Scan for the cell matching the given text and deliver its [x, y] coordinate at center. 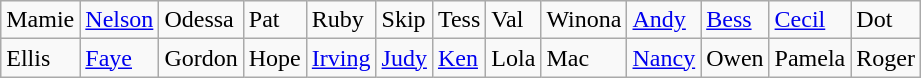
Pamela [810, 58]
Hope [274, 58]
Tess [458, 20]
Mamie [40, 20]
Andy [664, 20]
Ellis [40, 58]
Ken [458, 58]
Winona [584, 20]
Ruby [341, 20]
Val [514, 20]
Dot [886, 20]
Odessa [201, 20]
Gordon [201, 58]
Lola [514, 58]
Pat [274, 20]
Mac [584, 58]
Cecil [810, 20]
Skip [404, 20]
Faye [120, 58]
Owen [735, 58]
Bess [735, 20]
Nancy [664, 58]
Roger [886, 58]
Nelson [120, 20]
Irving [341, 58]
Judy [404, 58]
